For the text-containing cell, return its midpoint in [x, y] coordinate format. 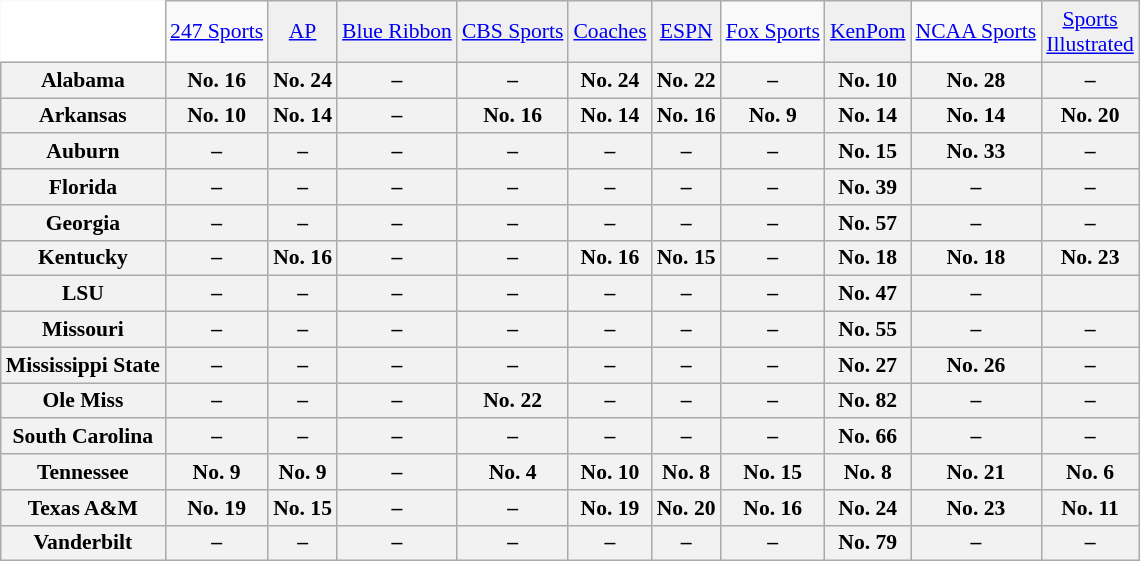
Ole Miss [83, 401]
South Carolina [83, 437]
Blue Ribbon [397, 32]
No. 66 [868, 437]
AP [302, 32]
247 Sports [216, 32]
Florida [83, 187]
Mississippi State [83, 365]
No. 47 [868, 294]
Alabama [83, 80]
No. 6 [1090, 472]
LSU [83, 294]
Georgia [83, 223]
No. 21 [976, 472]
Kentucky [83, 258]
No. 28 [976, 80]
Fox Sports [773, 32]
Texas A&M [83, 508]
No. 4 [513, 472]
No. 11 [1090, 508]
SportsIllustrated [1090, 32]
No. 39 [868, 187]
No. 82 [868, 401]
Arkansas [83, 116]
No. 55 [868, 330]
No. 57 [868, 223]
Auburn [83, 152]
No. 26 [976, 365]
No. 33 [976, 152]
Tennessee [83, 472]
CBS Sports [513, 32]
KenPom [868, 32]
Vanderbilt [83, 543]
NCAA Sports [976, 32]
Missouri [83, 330]
No. 27 [868, 365]
Coaches [610, 32]
ESPN [686, 32]
No. 79 [868, 543]
